Capture the cell that displays the provided text and extract its [X, Y] central coordinate. 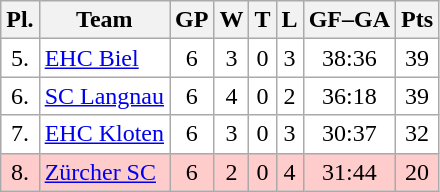
8. [20, 172]
7. [20, 134]
W [232, 20]
GP [192, 20]
EHC Kloten [104, 134]
Pl. [20, 20]
32 [418, 134]
Pts [418, 20]
Zürcher SC [104, 172]
6. [20, 96]
GF–GA [349, 20]
Team [104, 20]
EHC Biel [104, 58]
31:44 [349, 172]
36:18 [349, 96]
5. [20, 58]
SC Langnau [104, 96]
30:37 [349, 134]
38:36 [349, 58]
T [262, 20]
L [290, 20]
20 [418, 172]
